From the cell containing the given text, extract its center point as [x, y] coordinate. 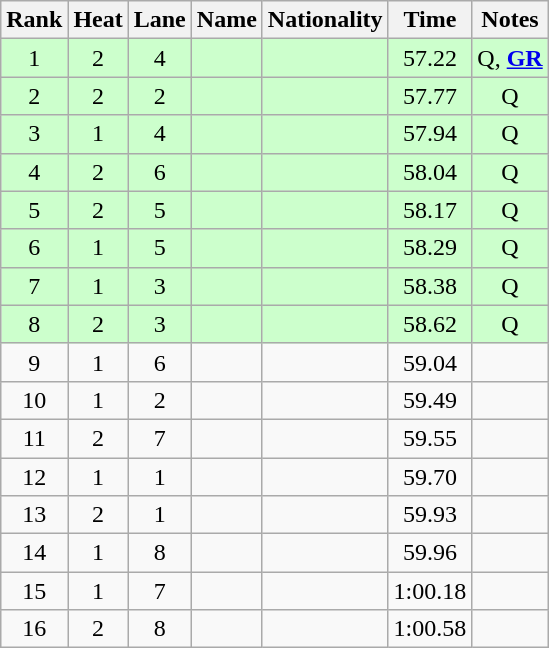
59.93 [430, 515]
11 [34, 438]
59.04 [430, 362]
16 [34, 629]
58.29 [430, 248]
58.04 [430, 172]
57.22 [430, 58]
Nationality [325, 20]
Notes [510, 20]
58.17 [430, 210]
Heat [98, 20]
59.70 [430, 477]
1:00.58 [430, 629]
57.77 [430, 96]
59.96 [430, 553]
58.62 [430, 324]
13 [34, 515]
59.49 [430, 400]
57.94 [430, 134]
10 [34, 400]
Time [430, 20]
14 [34, 553]
12 [34, 477]
58.38 [430, 286]
15 [34, 591]
Rank [34, 20]
Q, GR [510, 58]
Lane [160, 20]
59.55 [430, 438]
Name [226, 20]
1:00.18 [430, 591]
9 [34, 362]
